Provide the [X, Y] coordinate of the cell's center where the given text is located.  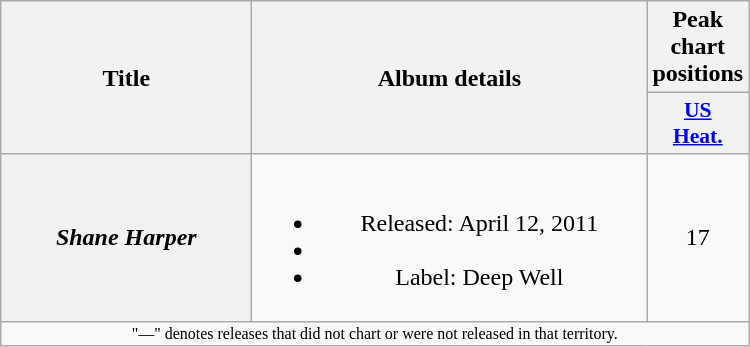
USHeat. [698, 124]
Title [126, 78]
17 [698, 238]
"—" denotes releases that did not chart or were not released in that territory. [375, 333]
Shane Harper [126, 238]
Peak chart positions [698, 47]
Released: April 12, 2011Label: Deep Well [450, 238]
Album details [450, 78]
